Determine the (x, y) coordinate at the center of the cell enclosing the given text.  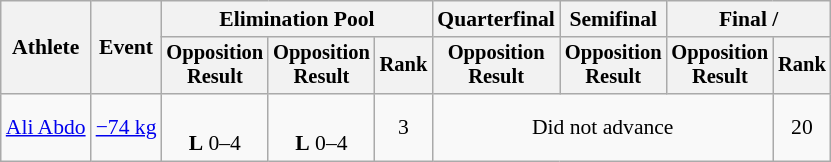
Did not advance (602, 128)
Athlete (46, 48)
3 (404, 128)
20 (802, 128)
Final / (749, 19)
Semifinal (614, 19)
Elimination Pool (298, 19)
Ali Abdo (46, 128)
−74 kg (126, 128)
Quarterfinal (496, 19)
Event (126, 48)
